Search for the cell housing the specified text and yield its (x, y) center coordinate. 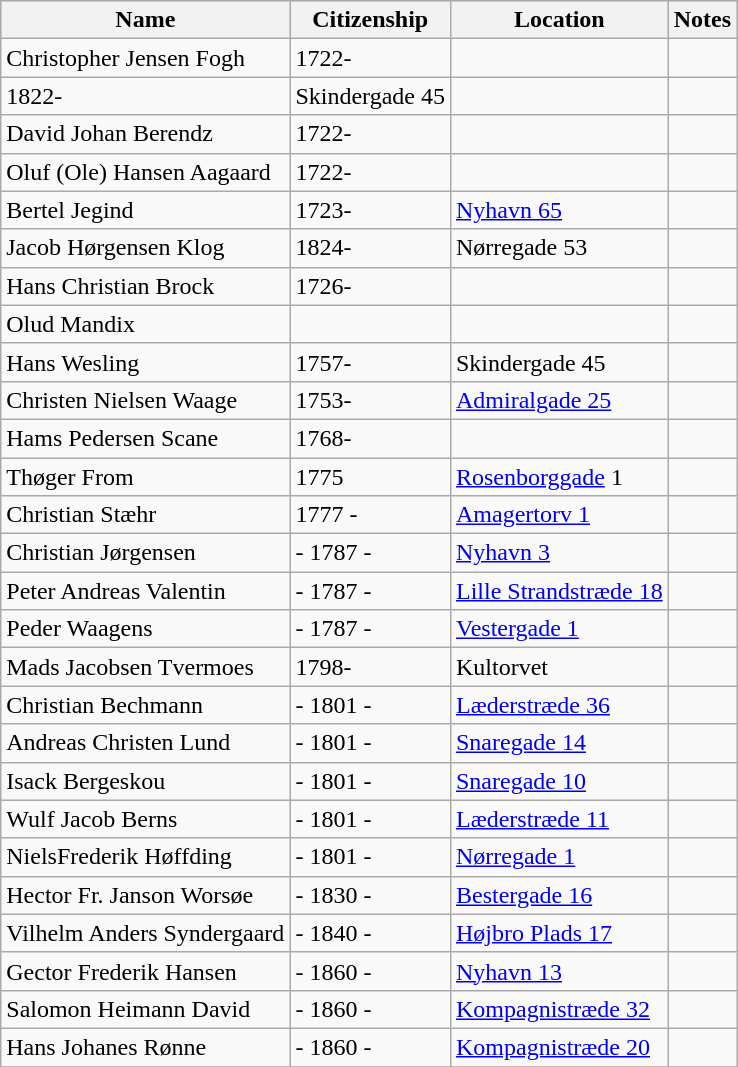
Christian Stæhr (146, 515)
Christian Bechmann (146, 705)
1822- (146, 96)
1753- (370, 400)
NielsFrederik Høffding (146, 857)
Hans Christian Brock (146, 286)
Thøger From (146, 477)
Christian Jørgensen (146, 553)
Admiralgade 25 (559, 400)
Gector Frederik Hansen (146, 971)
1824- (370, 248)
1775 (370, 477)
Kompagnistræde 32 (559, 1009)
Isack Bergeskou (146, 781)
Snaregade 10 (559, 781)
Kultorvet (559, 667)
Vilhelm Anders Syndergaard (146, 933)
Christen Nielsen Waage (146, 400)
Peder Waagens (146, 629)
Nyhavn 13 (559, 971)
Læderstræde 36 (559, 705)
Wulf Jacob Berns (146, 819)
Amagertorv 1 (559, 515)
David Johan Berendz (146, 134)
Lille Strandstræde 18 (559, 591)
Notes (702, 20)
Jacob Hørgensen Klog (146, 248)
Hans Johanes Rønne (146, 1047)
- 1830 - (370, 895)
1768- (370, 438)
Snaregade 14 (559, 743)
1723- (370, 210)
Nørregade 1 (559, 857)
Hans Wesling (146, 362)
Læderstræde 11 (559, 819)
Bestergade 16 (559, 895)
Rosenborggade 1 (559, 477)
Andreas Christen Lund (146, 743)
Kompagnistræde 20 (559, 1047)
Name (146, 20)
Olud Mandix (146, 324)
Christopher Jensen Fogh (146, 58)
1798- (370, 667)
- 1840 - (370, 933)
Hams Pedersen Scane (146, 438)
Peter Andreas Valentin (146, 591)
1757- (370, 362)
Nyhavn 3 (559, 553)
1777 - (370, 515)
Hector Fr. Janson Worsøe (146, 895)
Nørregade 53 (559, 248)
Oluf (Ole) Hansen Aagaard (146, 172)
Citizenship (370, 20)
Bertel Jegind (146, 210)
1726- (370, 286)
Location (559, 20)
Salomon Heimann David (146, 1009)
Nyhavn 65 (559, 210)
Højbro Plads 17 (559, 933)
Vestergade 1 (559, 629)
Mads Jacobsen Tvermoes (146, 667)
